Return [x, y] of the center of cell containing provided text 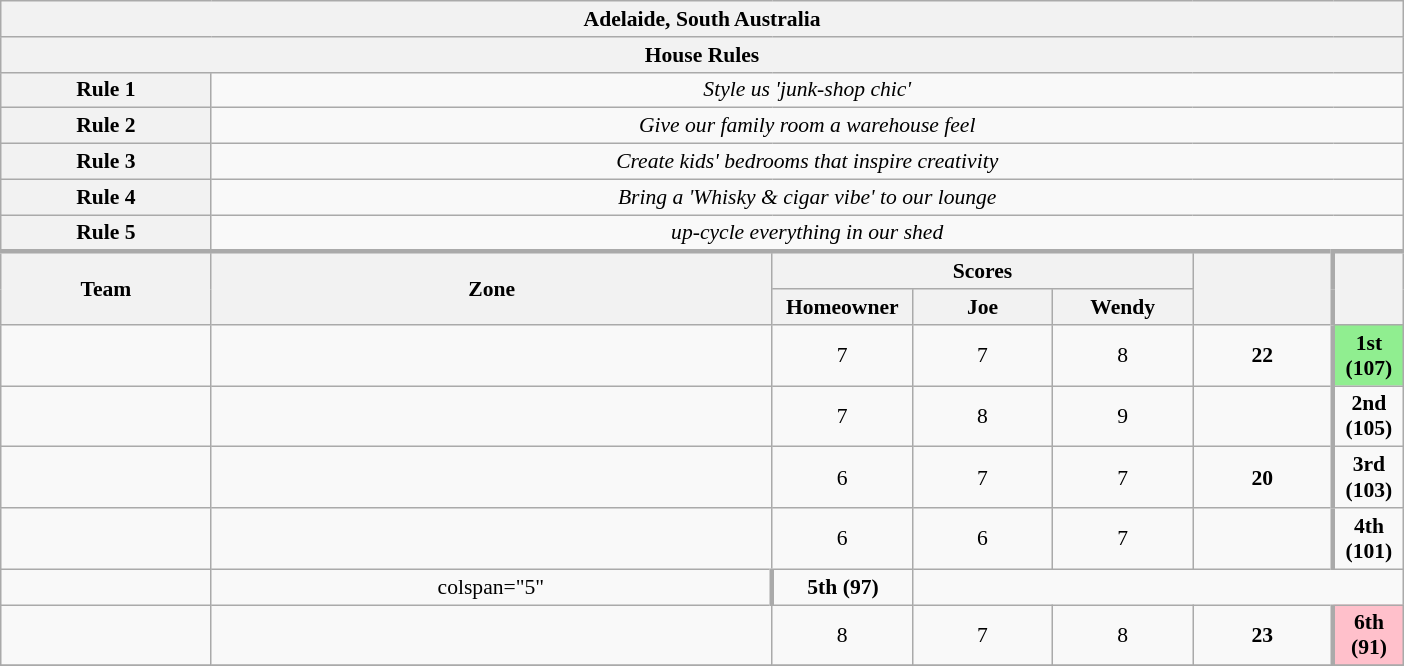
Give our family room a warehouse feel [807, 126]
20 [1263, 478]
up-cycle everything in our shed [807, 234]
4th (101) [1368, 538]
Rule 4 [106, 197]
House Rules [702, 55]
Scores [982, 270]
Rule 1 [106, 90]
5th (97) [842, 587]
2nd (105) [1368, 416]
9 [1123, 416]
Rule 3 [106, 162]
6th (91) [1368, 636]
Adelaide, South Australia [702, 19]
22 [1263, 356]
3rd (103) [1368, 478]
Bring a 'Whisky & cigar vibe' to our lounge [807, 197]
Team [106, 288]
Create kids' bedrooms that inspire creativity [807, 162]
colspan="5" [492, 587]
Zone [492, 288]
Joe [982, 307]
Rule 5 [106, 234]
Homeowner [842, 307]
Rule 2 [106, 126]
Style us 'junk-shop chic' [807, 90]
1st (107) [1368, 356]
23 [1263, 636]
Wendy [1123, 307]
